From the cell containing the given text, extract its center point as (X, Y) coordinate. 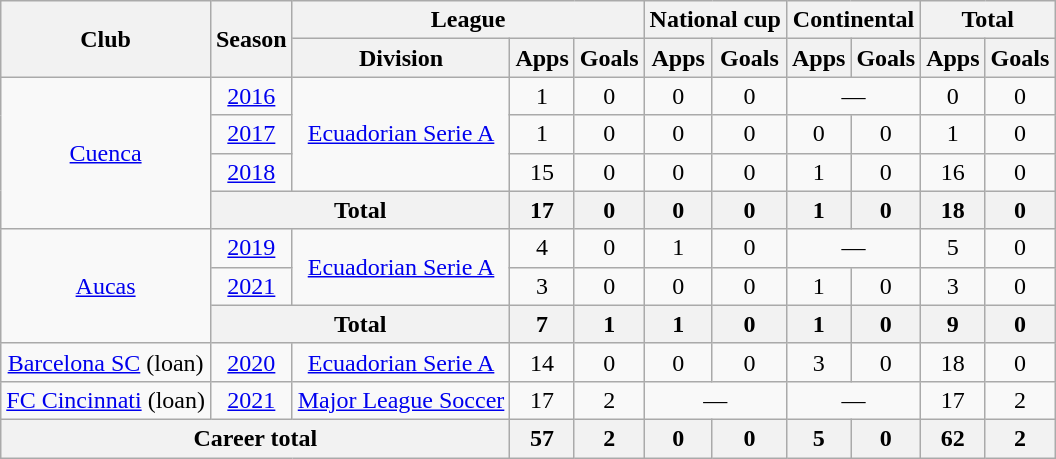
16 (953, 172)
League (468, 20)
Career total (256, 438)
2020 (251, 362)
2019 (251, 248)
7 (542, 324)
14 (542, 362)
Continental (853, 20)
Major League Soccer (401, 400)
Division (401, 58)
Season (251, 39)
Aucas (106, 286)
62 (953, 438)
Cuenca (106, 153)
2017 (251, 134)
Barcelona SC (loan) (106, 362)
National cup (715, 20)
2018 (251, 172)
15 (542, 172)
9 (953, 324)
57 (542, 438)
Club (106, 39)
4 (542, 248)
FC Cincinnati (loan) (106, 400)
2016 (251, 96)
